Scan for the cell matching the given text and deliver its (X, Y) coordinate at center. 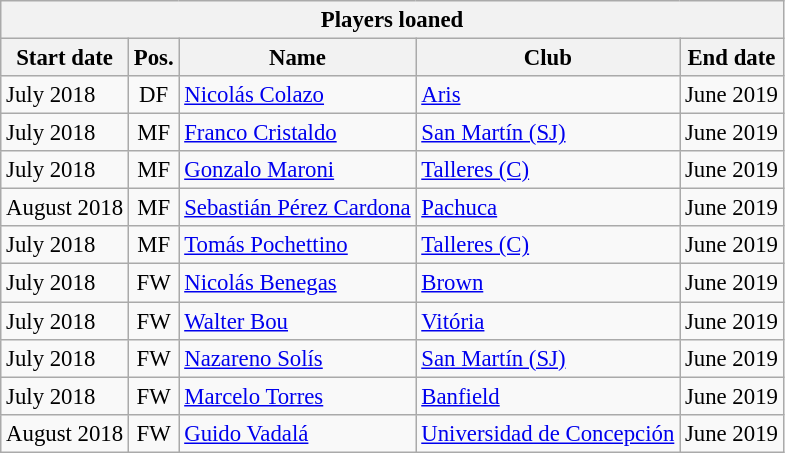
Club (548, 58)
Guido Vadalá (298, 433)
Nicolás Colazo (298, 95)
Players loaned (392, 20)
Brown (548, 283)
Gonzalo Maroni (298, 170)
Vitória (548, 321)
Marcelo Torres (298, 396)
Sebastián Pérez Cardona (298, 208)
Universidad de Concepción (548, 433)
Tomás Pochettino (298, 245)
Walter Bou (298, 321)
Pos. (153, 58)
Pachuca (548, 208)
Start date (65, 58)
Franco Cristaldo (298, 133)
Nicolás Benegas (298, 283)
Name (298, 58)
Aris (548, 95)
Banfield (548, 396)
DF (153, 95)
End date (732, 58)
Nazareno Solís (298, 358)
